Identify which cell holds the provided text, then report its (x, y) central coordinate. 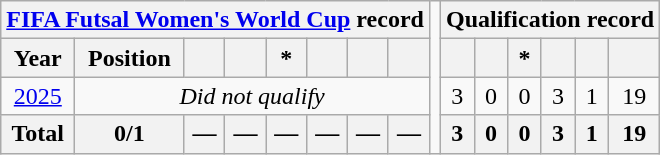
Year (38, 58)
Qualification record (550, 20)
Position (130, 58)
Did not qualify (252, 96)
FIFA Futsal Women's World Cup record (216, 20)
Total (38, 134)
0/1 (130, 134)
2025 (38, 96)
